Locate the cell with the specified text and output its [X, Y] center coordinate. 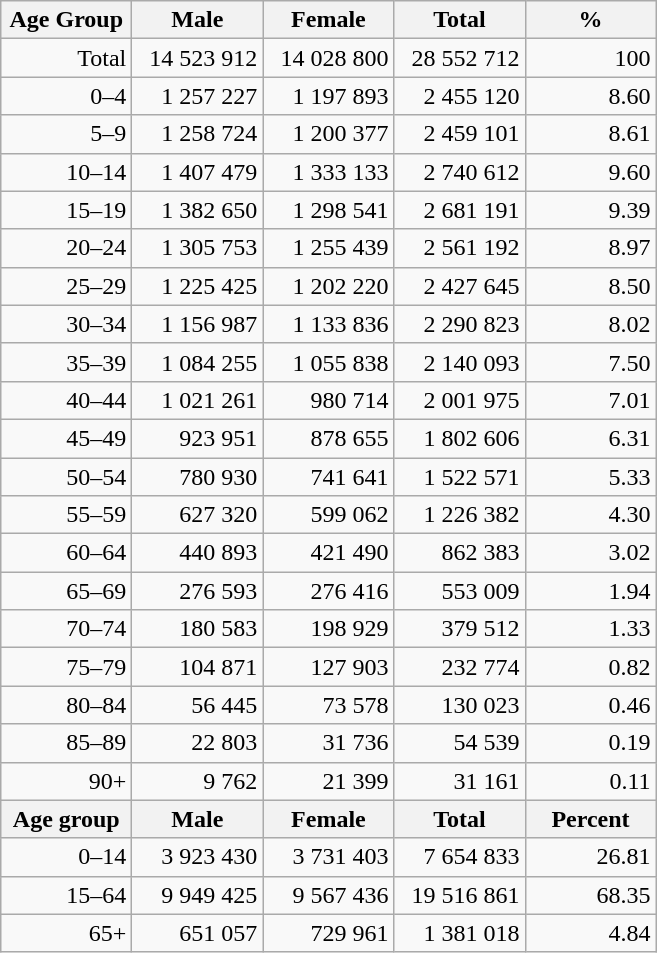
100 [590, 58]
7 654 833 [460, 857]
1.94 [590, 591]
4.84 [590, 933]
14 523 912 [198, 58]
15–64 [66, 895]
1 382 650 [198, 210]
7.01 [590, 400]
5.33 [590, 477]
553 009 [460, 591]
741 641 [328, 477]
1 522 571 [460, 477]
1 407 479 [198, 172]
0–4 [66, 96]
2 290 823 [460, 324]
21 399 [328, 781]
198 929 [328, 629]
3 731 403 [328, 857]
45–49 [66, 438]
3.02 [590, 553]
8.02 [590, 324]
70–74 [66, 629]
3 923 430 [198, 857]
0.46 [590, 705]
56 445 [198, 705]
54 539 [460, 743]
26.81 [590, 857]
2 681 191 [460, 210]
14 028 800 [328, 58]
651 057 [198, 933]
22 803 [198, 743]
10–14 [66, 172]
55–59 [66, 515]
9 949 425 [198, 895]
1 084 255 [198, 362]
440 893 [198, 553]
180 583 [198, 629]
40–44 [66, 400]
2 001 975 [460, 400]
73 578 [328, 705]
1 202 220 [328, 286]
2 561 192 [460, 248]
232 774 [460, 667]
1 298 541 [328, 210]
1 226 382 [460, 515]
% [590, 20]
421 490 [328, 553]
0–14 [66, 857]
379 512 [460, 629]
2 455 120 [460, 96]
Age Group [66, 20]
1 255 439 [328, 248]
90+ [66, 781]
19 516 861 [460, 895]
8.61 [590, 134]
1 133 836 [328, 324]
5–9 [66, 134]
35–39 [66, 362]
60–64 [66, 553]
1 021 261 [198, 400]
9 567 436 [328, 895]
85–89 [66, 743]
Percent [590, 819]
Age group [66, 819]
1 333 133 [328, 172]
627 320 [198, 515]
729 961 [328, 933]
0.11 [590, 781]
2 740 612 [460, 172]
20–24 [66, 248]
878 655 [328, 438]
276 593 [198, 591]
1 055 838 [328, 362]
7.50 [590, 362]
31 736 [328, 743]
75–79 [66, 667]
276 416 [328, 591]
130 023 [460, 705]
1 156 987 [198, 324]
8.60 [590, 96]
2 459 101 [460, 134]
599 062 [328, 515]
31 161 [460, 781]
1.33 [590, 629]
2 427 645 [460, 286]
8.97 [590, 248]
25–29 [66, 286]
6.31 [590, 438]
0.82 [590, 667]
9.39 [590, 210]
0.19 [590, 743]
127 903 [328, 667]
1 200 377 [328, 134]
104 871 [198, 667]
68.35 [590, 895]
80–84 [66, 705]
1 381 018 [460, 933]
923 951 [198, 438]
780 930 [198, 477]
50–54 [66, 477]
30–34 [66, 324]
980 714 [328, 400]
1 197 893 [328, 96]
2 140 093 [460, 362]
4.30 [590, 515]
9.60 [590, 172]
1 257 227 [198, 96]
1 225 425 [198, 286]
8.50 [590, 286]
9 762 [198, 781]
65–69 [66, 591]
15–19 [66, 210]
1 305 753 [198, 248]
1 802 606 [460, 438]
65+ [66, 933]
28 552 712 [460, 58]
862 383 [460, 553]
1 258 724 [198, 134]
